Find where the given text appears and provide that cell's center as [x, y] coordinate. 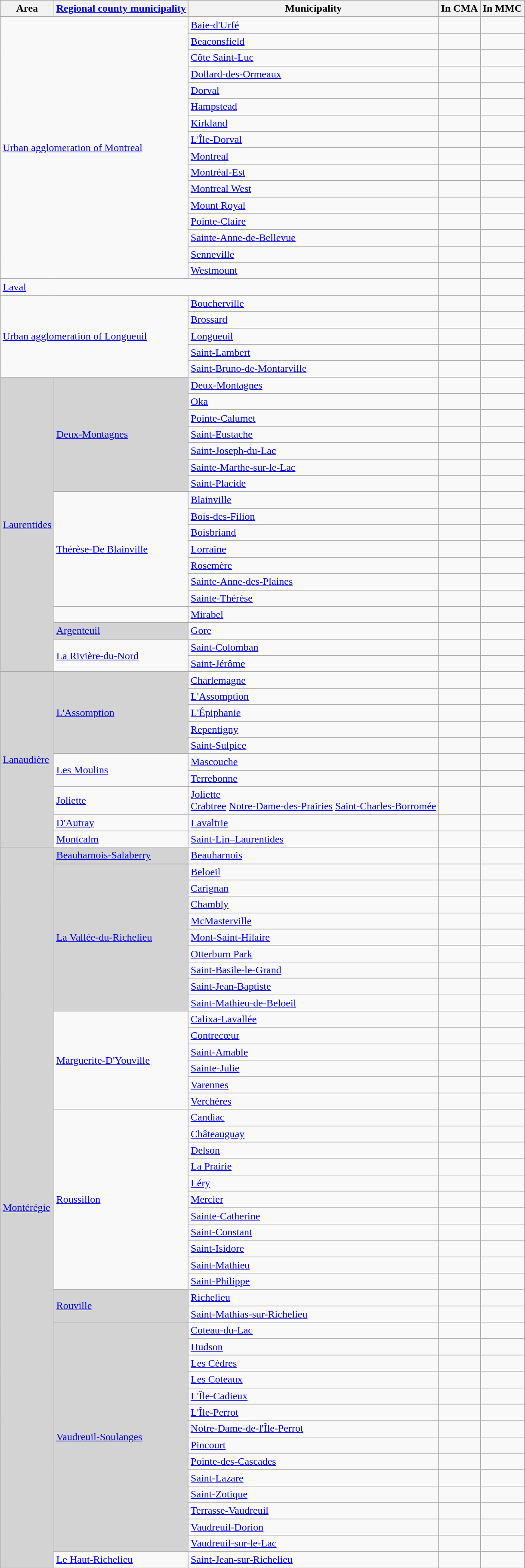
JolietteCrabtree Notre-Dame-des-Prairies Saint-Charles-Borromée [314, 800]
La Prairie [314, 1167]
Côte Saint-Luc [314, 58]
Saint-Mathieu-de-Beloeil [314, 1003]
Montreal West [314, 188]
Saint-Colomban [314, 647]
Urban agglomeration of Montreal [95, 148]
La Rivière-du-Nord [121, 655]
Saint-Basile-le-Grand [314, 970]
Boucherville [314, 303]
Rosemère [314, 565]
Municipality [314, 9]
Thérèse-De Blainville [121, 549]
Saint-Philippe [314, 1281]
Saint-Jean-Baptiste [314, 986]
Saint-Lazare [314, 1478]
Saint-Placide [314, 484]
Sainte-Anne-des-Plaines [314, 582]
Saint-Sulpice [314, 746]
Varennes [314, 1085]
Saint-Lambert [314, 352]
Rouville [121, 1306]
L'Épiphanie [314, 713]
Area [27, 9]
L'Île-Dorval [314, 139]
Châteauguay [314, 1134]
Notre-Dame-de-l'Île-Perrot [314, 1429]
Boisbriand [314, 533]
Vaudreuil-Dorion [314, 1527]
Sainte-Anne-de-Bellevue [314, 238]
Senneville [314, 254]
Longueuil [314, 336]
Baie-d'Urfé [314, 25]
Hudson [314, 1347]
Sainte-Marthe-sur-le-Lac [314, 467]
Regional county municipality [121, 9]
Brossard [314, 320]
Sainte-Catherine [314, 1216]
Pointe-Claire [314, 222]
McMasterville [314, 921]
Le Haut-Richelieu [121, 1560]
In MMC [502, 9]
Montreal [314, 156]
Mascouche [314, 762]
Charlemagne [314, 680]
Saint-Eustache [314, 434]
Montérégie [27, 1207]
Saint-Zotique [314, 1494]
Gore [314, 631]
Joliette [121, 800]
Beaconsfield [314, 41]
Delson [314, 1150]
Les Moulins [121, 770]
Urban agglomeration of Longueuil [95, 336]
Calixa-Lavallée [314, 1019]
Vaudreuil-sur-le-Lac [314, 1543]
Saint-Constant [314, 1232]
Mount Royal [314, 205]
Pointe-des-Cascades [314, 1461]
Laval [219, 287]
Richelieu [314, 1298]
Laurentides [27, 524]
Beloeil [314, 872]
Argenteuil [121, 631]
Saint-Jérôme [314, 664]
D'Autray [121, 823]
Otterburn Park [314, 954]
Léry [314, 1183]
Beauharnois-Salaberry [121, 855]
Marguerite-D'Youville [121, 1060]
Les Cèdres [314, 1363]
Candiac [314, 1117]
Beauharnois [314, 855]
Repentigny [314, 729]
Contrecœur [314, 1036]
Chambly [314, 904]
Carignan [314, 888]
Mirabel [314, 614]
Saint-Amable [314, 1052]
Kirkland [314, 123]
Westmount [314, 271]
Saint-Mathias-sur-Richelieu [314, 1314]
Terrasse-Vaudreuil [314, 1510]
Pincourt [314, 1445]
Saint-Mathieu [314, 1265]
Lavaltrie [314, 823]
Les Coteaux [314, 1380]
Verchères [314, 1101]
In CMA [460, 9]
Sainte-Julie [314, 1068]
Sainte-Thérèse [314, 598]
Pointe-Calumet [314, 418]
Dorval [314, 90]
Vaudreuil-Soulanges [121, 1437]
Saint-Lin–Laurentides [314, 839]
Coteau-du-Lac [314, 1330]
Saint-Bruno-de-Montarville [314, 369]
Lorraine [314, 549]
Hampstead [314, 107]
La Vallée-du-Richelieu [121, 937]
Montréal-Est [314, 172]
Bois-des-Filion [314, 516]
Oka [314, 401]
Saint-Isidore [314, 1248]
L'Île-Perrot [314, 1412]
Dollard-des-Ormeaux [314, 74]
Mont-Saint-Hilaire [314, 937]
Terrebonne [314, 778]
Lanaudière [27, 759]
Blainville [314, 500]
Montcalm [121, 839]
L'Île-Cadieux [314, 1396]
Saint-Joseph-du-Lac [314, 451]
Saint-Jean-sur-Richelieu [314, 1560]
Roussillon [121, 1200]
Mercier [314, 1199]
